Search for the cell housing the specified text and yield its [X, Y] center coordinate. 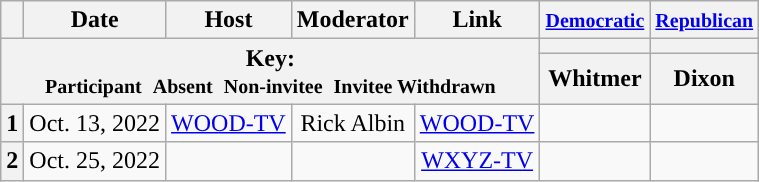
Republican [704, 20]
Date [95, 20]
Link [477, 20]
Dixon [704, 78]
Key: Participant Absent Non-invitee Invitee Withdrawn [270, 72]
1 [12, 123]
Oct. 25, 2022 [95, 161]
WXYZ-TV [477, 161]
Moderator [352, 20]
Host [229, 20]
2 [12, 161]
Democratic [595, 20]
Rick Albin [352, 123]
Oct. 13, 2022 [95, 123]
Whitmer [595, 78]
